Capture the cell that displays the provided text and extract its [X, Y] central coordinate. 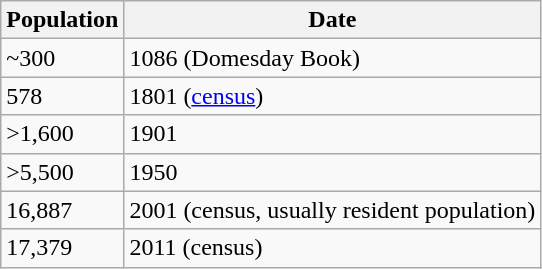
1086 (Domesday Book) [332, 58]
1950 [332, 172]
~300 [62, 58]
>5,500 [62, 172]
17,379 [62, 248]
Population [62, 20]
2011 (census) [332, 248]
16,887 [62, 210]
2001 (census, usually resident population) [332, 210]
>1,600 [62, 134]
Date [332, 20]
1901 [332, 134]
1801 (census) [332, 96]
578 [62, 96]
